Search for the cell housing the specified text and yield its (X, Y) center coordinate. 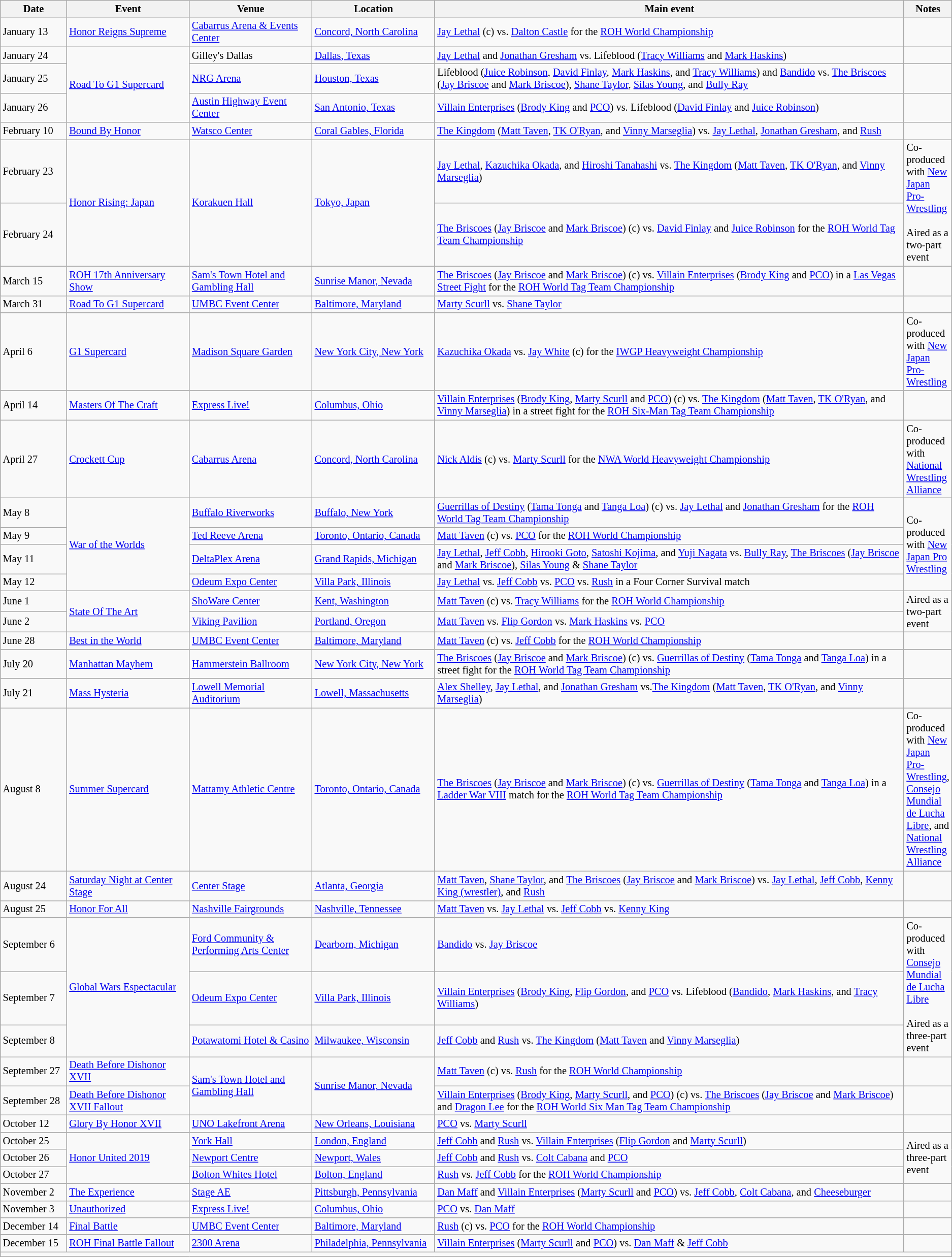
Houston, Texas (374, 78)
April 14 (34, 405)
The Briscoes (Jay Briscoe and Mark Briscoe) (c) vs. David Finlay and Juice Robinson for the ROH World Tag Team Championship (669, 235)
Aired as a three-part event (928, 1158)
The Experience (128, 1192)
Saturday Night at Center Stage (128, 886)
ROH 17th Anniversary Show (128, 281)
Honor Reigns Supreme (128, 32)
July 21 (34, 693)
Dallas, Texas (374, 55)
Nashville, Tennessee (374, 909)
February 23 (34, 171)
DeltaPlex Arena (251, 559)
Co-produced with New Japan Pro Wrestling (928, 544)
March 31 (34, 304)
Austin Highway Event Center (251, 108)
Marty Scurll vs. Shane Taylor (669, 304)
Lowell Memorial Auditorium (251, 693)
Matt Taven vs. Jay Lethal vs. Jeff Cobb vs. Kenny King (669, 909)
Nick Aldis (c) vs. Marty Scurll for the NWA World Heavyweight Championship (669, 459)
Honor United 2019 (128, 1158)
Bolton Whites Hotel (251, 1175)
Dearborn, Michigan (374, 944)
York Hall (251, 1141)
Viking Pavilion (251, 622)
Location (374, 9)
Cabarrus Arena & Events Center (251, 32)
Bound By Honor (128, 131)
Grand Rapids, Michigan (374, 559)
G1 Supercard (128, 351)
PCO vs. Dan Maff (669, 1209)
Coral Gables, Florida (374, 131)
September 28 (34, 1101)
Final Battle (128, 1226)
ROH Final Battle Fallout (128, 1243)
Buffalo, New York (374, 512)
Matt Taven vs. Flip Gordon vs. Mark Haskins vs. PCO (669, 622)
Ted Reeve Arena (251, 536)
October 27 (34, 1175)
September 6 (34, 944)
2300 Arena (251, 1243)
Mass Hysteria (128, 693)
January 26 (34, 108)
Newport, Wales (374, 1158)
September 7 (34, 998)
October 25 (34, 1141)
January 24 (34, 55)
Global Wars Espectacular (128, 987)
Matt Taven, Shane Taylor, and The Briscoes (Jay Briscoe and Mark Briscoe) vs. Jay Lethal, Jeff Cobb, Kenny King (wrestler), and Rush (669, 886)
November 2 (34, 1192)
War of the Worlds (128, 544)
Masters Of The Craft (128, 405)
Lowell, Massachusetts (374, 693)
Rush vs. Jeff Cobb for the ROH World Championship (669, 1175)
Tokyo, Japan (374, 203)
Co-produced with New Japan Pro-Wrestling (928, 351)
Alex Shelley, Jay Lethal, and Jonathan Gresham vs.The Kingdom (Matt Taven, TK O'Ryan, and Vinny Marseglia) (669, 693)
Korakuen Hall (251, 203)
Death Before Dishonor XVII Fallout (128, 1101)
Matt Taven (c) vs. Tracy Williams for the ROH World Championship (669, 601)
Honor Rising: Japan (128, 203)
May 11 (34, 559)
April 27 (34, 459)
July 20 (34, 664)
February 10 (34, 131)
Milwaukee, Wisconsin (374, 1041)
September 8 (34, 1041)
Cabarrus Arena (251, 459)
London, England (374, 1141)
Unauthorized (128, 1209)
Aired as a two-part event (928, 611)
June 1 (34, 601)
PCO vs. Marty Scurll (669, 1123)
Jeff Cobb and Rush vs. Colt Cabana and PCO (669, 1158)
Villain Enterprises (Brody King, Flip Gordon, and PCO vs. Lifeblood (Bandido, Mark Haskins, and Tracy Williams) (669, 998)
August 8 (34, 789)
Gilley's Dallas (251, 55)
August 25 (34, 909)
February 24 (34, 235)
Co-produced with Consejo Mundial de Lucha LibreAired as a three-part event (928, 987)
April 6 (34, 351)
June 2 (34, 622)
ShoWare Center (251, 601)
Main event (669, 9)
Villain Enterprises (Brody King and PCO) vs. Lifeblood (David Finlay and Juice Robinson) (669, 108)
Kazuchika Okada vs. Jay White (c) for the IWGP Heavyweight Championship (669, 351)
Matt Taven (c) vs. PCO for the ROH World Championship (669, 536)
Date (34, 9)
Co-produced with National Wrestling Alliance (928, 459)
Potawatomi Hotel & Casino (251, 1041)
Matt Taven (c) vs. Jeff Cobb for the ROH World Championship (669, 640)
Watsco Center (251, 131)
NRG Arena (251, 78)
May 8 (34, 512)
Newport Centre (251, 1158)
Crockett Cup (128, 459)
December 14 (34, 1226)
March 15 (34, 281)
Nashville Fairgrounds (251, 909)
Jeff Cobb and Rush vs. The Kingdom (Matt Taven and Vinny Marseglia) (669, 1041)
Bolton, England (374, 1175)
Buffalo Riverworks (251, 512)
October 26 (34, 1158)
Villain Enterprises (Marty Scurll and PCO) vs. Dan Maff & Jeff Cobb (669, 1243)
June 28 (34, 640)
September 27 (34, 1071)
May 12 (34, 582)
Death Before Dishonor XVII (128, 1071)
Best in the World (128, 640)
Center Stage (251, 886)
Notes (928, 9)
Philadelphia, Pennsylvania (374, 1243)
Kent, Washington (374, 601)
Stage AE (251, 1192)
January 25 (34, 78)
December 15 (34, 1243)
The Kingdom (Matt Taven, TK O'Ryan, and Vinny Marseglia) vs. Jay Lethal, Jonathan Gresham, and Rush (669, 131)
Ford Community & Performing Arts Center (251, 944)
UNO Lakefront Arena (251, 1123)
Dan Maff and Villain Enterprises (Marty Scurll and PCO) vs. Jeff Cobb, Colt Cabana, and Cheeseburger (669, 1192)
Mattamy Athletic Centre (251, 789)
Jay Lethal, Kazuchika Okada, and Hiroshi Tanahashi vs. The Kingdom (Matt Taven, TK O'Ryan, and Vinny Marseglia) (669, 171)
Matt Taven (c) vs. Rush for the ROH World Championship (669, 1071)
New Orleans, Louisiana (374, 1123)
Pittsburgh, Pennsylvania (374, 1192)
Glory By Honor XVII (128, 1123)
Co-produced with New Japan Pro-WrestlingAired as a two-part event (928, 203)
January 13 (34, 32)
Hammerstein Ballroom (251, 664)
Jay Lethal and Jonathan Gresham vs. Lifeblood (Tracy Williams and Mark Haskins) (669, 55)
Portland, Oregon (374, 622)
Atlanta, Georgia (374, 886)
Jay Lethal vs. Jeff Cobb vs. PCO vs. Rush in a Four Corner Survival match (669, 582)
Jay Lethal (c) vs. Dalton Castle for the ROH World Championship (669, 32)
Event (128, 9)
Bandido vs. Jay Briscoe (669, 944)
Venue (251, 9)
August 24 (34, 886)
October 12 (34, 1123)
May 9 (34, 536)
Co-produced with New Japan Pro-Wrestling, Consejo Mundial de Lucha Libre, and National Wrestling Alliance (928, 789)
Honor For All (128, 909)
State Of The Art (128, 611)
Jeff Cobb and Rush vs. Villain Enterprises (Flip Gordon and Marty Scurll) (669, 1141)
Guerrillas of Destiny (Tama Tonga and Tanga Loa) (c) vs. Jay Lethal and Jonathan Gresham for the ROH World Tag Team Championship (669, 512)
Manhattan Mayhem (128, 664)
Rush (c) vs. PCO for the ROH World Championship (669, 1226)
San Antonio, Texas (374, 108)
November 3 (34, 1209)
Madison Square Garden (251, 351)
Summer Supercard (128, 789)
